Scan for the cell matching the given text and deliver its (X, Y) coordinate at center. 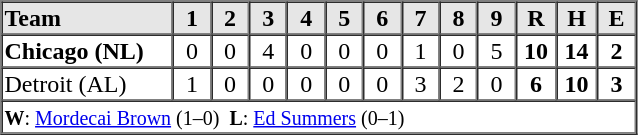
R (536, 18)
7 (420, 18)
14 (576, 50)
8 (458, 18)
Detroit (AL) (88, 84)
9 (497, 18)
W: Mordecai Brown (1–0) L: Ed Summers (0–1) (319, 116)
Chicago (NL) (88, 50)
Team (88, 18)
H (576, 18)
E (616, 18)
